Find where the given text appears and provide that cell's center as [x, y] coordinate. 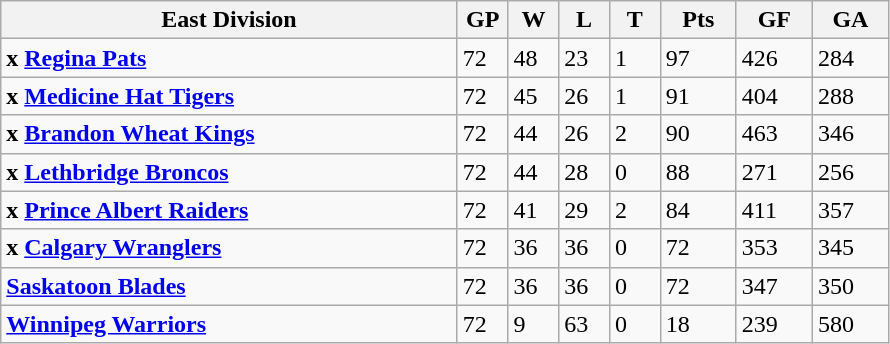
Saskatoon Blades [230, 286]
x Prince Albert Raiders [230, 210]
84 [698, 210]
411 [774, 210]
x Lethbridge Broncos [230, 172]
463 [774, 134]
346 [850, 134]
18 [698, 324]
288 [850, 96]
T [634, 20]
23 [584, 58]
426 [774, 58]
91 [698, 96]
x Regina Pats [230, 58]
9 [534, 324]
x Medicine Hat Tigers [230, 96]
Pts [698, 20]
L [584, 20]
28 [584, 172]
48 [534, 58]
W [534, 20]
350 [850, 286]
41 [534, 210]
239 [774, 324]
353 [774, 248]
271 [774, 172]
Winnipeg Warriors [230, 324]
63 [584, 324]
x Calgary Wranglers [230, 248]
357 [850, 210]
580 [850, 324]
284 [850, 58]
GF [774, 20]
88 [698, 172]
GA [850, 20]
404 [774, 96]
East Division [230, 20]
GP [482, 20]
29 [584, 210]
345 [850, 248]
90 [698, 134]
256 [850, 172]
x Brandon Wheat Kings [230, 134]
347 [774, 286]
45 [534, 96]
97 [698, 58]
